Search for the cell housing the specified text and yield its (x, y) center coordinate. 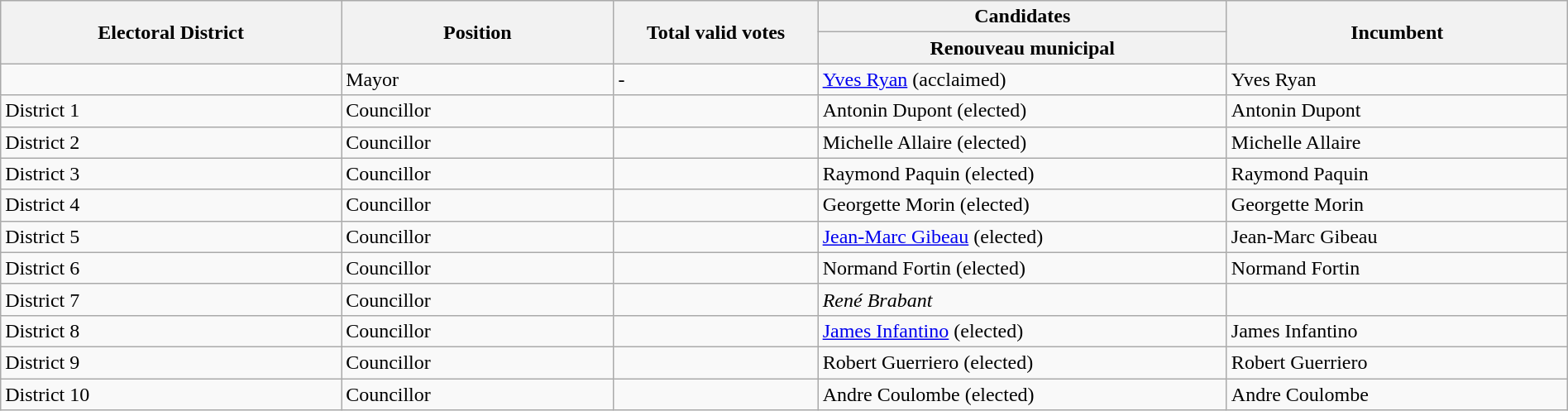
Jean-Marc Gibeau (1397, 237)
District 1 (171, 111)
Andre Coulombe (elected) (1022, 394)
Total valid votes (716, 32)
Yves Ryan (acclaimed) (1022, 79)
Electoral District (171, 32)
Michelle Allaire (1397, 142)
René Brabant (1022, 299)
District 2 (171, 142)
Georgette Morin (1397, 205)
District 5 (171, 237)
Position (478, 32)
Normand Fortin (elected) (1022, 268)
District 9 (171, 362)
District 3 (171, 174)
District 10 (171, 394)
Candidates (1022, 17)
Incumbent (1397, 32)
Yves Ryan (1397, 79)
Andre Coulombe (1397, 394)
Antonin Dupont (1397, 111)
District 4 (171, 205)
Georgette Morin (elected) (1022, 205)
Robert Guerriero (1397, 362)
Jean-Marc Gibeau (elected) (1022, 237)
Raymond Paquin (1397, 174)
Mayor (478, 79)
District 8 (171, 331)
Michelle Allaire (elected) (1022, 142)
- (716, 79)
Raymond Paquin (elected) (1022, 174)
James Infantino (1397, 331)
Antonin Dupont (elected) (1022, 111)
District 6 (171, 268)
District 7 (171, 299)
Normand Fortin (1397, 268)
Renouveau municipal (1022, 48)
James Infantino (elected) (1022, 331)
Robert Guerriero (elected) (1022, 362)
